Return the [x, y] coordinate for the center point of the cell that contains the specified text.  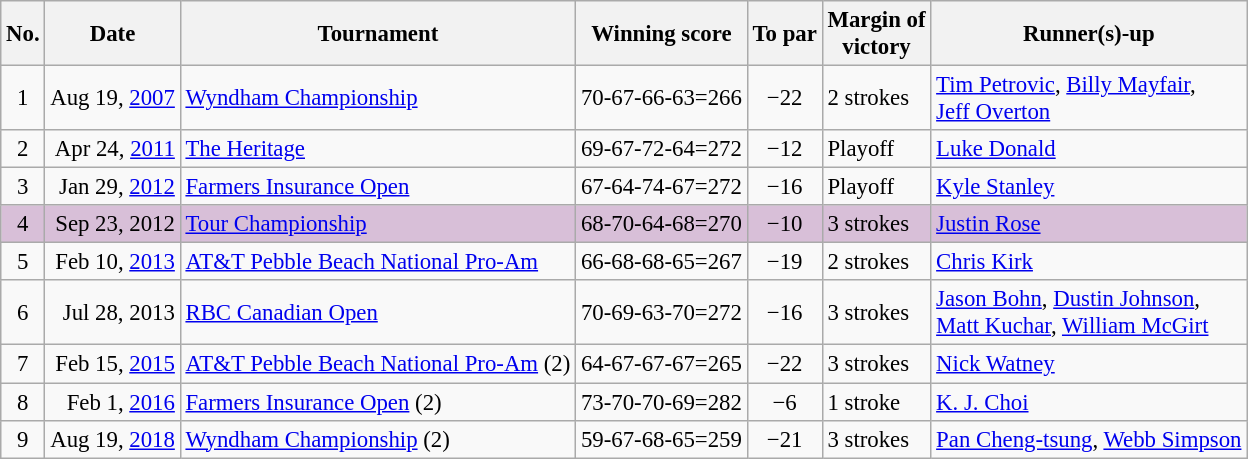
8 [23, 402]
K. J. Choi [1089, 402]
Pan Cheng-tsung, Webb Simpson [1089, 439]
Aug 19, 2007 [112, 98]
Kyle Stanley [1089, 187]
1 [23, 98]
−10 [784, 224]
Jul 28, 2013 [112, 312]
Jan 29, 2012 [112, 187]
66-68-68-65=267 [662, 262]
Wyndham Championship (2) [378, 439]
69-67-72-64=272 [662, 149]
2 [23, 149]
Nick Watney [1089, 364]
Date [112, 34]
RBC Canadian Open [378, 312]
Wyndham Championship [378, 98]
−19 [784, 262]
Chris Kirk [1089, 262]
64-67-67-67=265 [662, 364]
Luke Donald [1089, 149]
Justin Rose [1089, 224]
7 [23, 364]
Tour Championship [378, 224]
Farmers Insurance Open (2) [378, 402]
Feb 15, 2015 [112, 364]
6 [23, 312]
9 [23, 439]
67-64-74-67=272 [662, 187]
Feb 10, 2013 [112, 262]
59-67-68-65=259 [662, 439]
The Heritage [378, 149]
5 [23, 262]
3 [23, 187]
AT&T Pebble Beach National Pro-Am (2) [378, 364]
1 stroke [876, 402]
Farmers Insurance Open [378, 187]
Margin ofvictory [876, 34]
Feb 1, 2016 [112, 402]
Jason Bohn, Dustin Johnson, Matt Kuchar, William McGirt [1089, 312]
Tim Petrovic, Billy Mayfair, Jeff Overton [1089, 98]
−12 [784, 149]
Tournament [378, 34]
Sep 23, 2012 [112, 224]
4 [23, 224]
To par [784, 34]
73-70-70-69=282 [662, 402]
Apr 24, 2011 [112, 149]
Aug 19, 2018 [112, 439]
−6 [784, 402]
70-67-66-63=266 [662, 98]
−21 [784, 439]
No. [23, 34]
Winning score [662, 34]
AT&T Pebble Beach National Pro-Am [378, 262]
Runner(s)-up [1089, 34]
70-69-63-70=272 [662, 312]
68-70-64-68=270 [662, 224]
